Provide the [X, Y] coordinate of the cell's center where the given text is located.  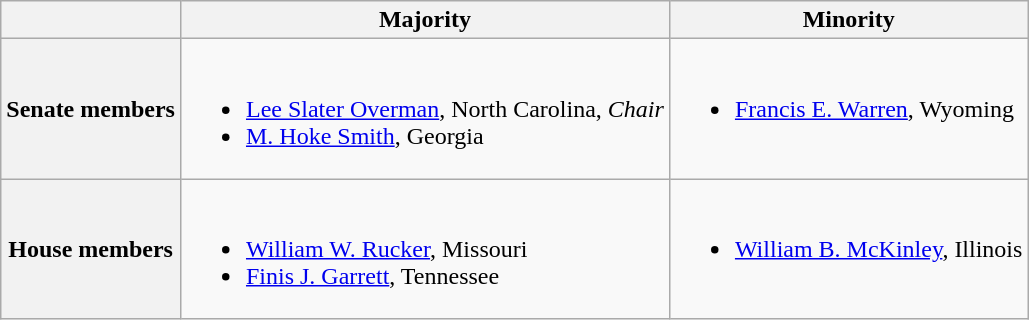
House members [91, 249]
Senate members [91, 109]
William W. Rucker, MissouriFinis J. Garrett, Tennessee [424, 249]
William B. McKinley, Illinois [848, 249]
Lee Slater Overman, North Carolina, ChairM. Hoke Smith, Georgia [424, 109]
Francis E. Warren, Wyoming [848, 109]
Minority [848, 20]
Majority [424, 20]
